Return the (X, Y) coordinate for the center point of the cell that contains the specified text.  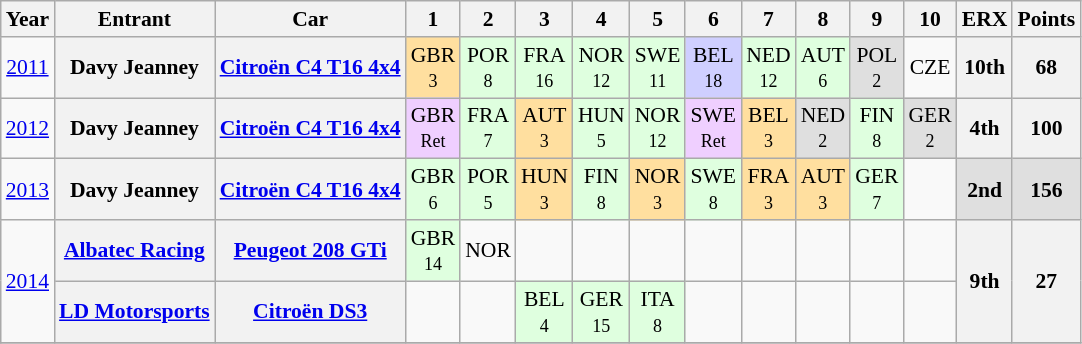
BEL3 (768, 128)
2012 (28, 128)
2 (488, 19)
5 (658, 19)
100 (1046, 128)
BEL4 (544, 312)
POR5 (488, 190)
Entrant (134, 19)
FRA16 (544, 68)
1 (434, 19)
2013 (28, 190)
AUT6 (823, 68)
FRA7 (488, 128)
FRA3 (768, 190)
ERX (985, 19)
27 (1046, 281)
CZE (930, 68)
SWERet (713, 128)
GBRRet (434, 128)
GBR6 (434, 190)
9 (876, 19)
BEL18 (713, 68)
GER7 (876, 190)
GBR14 (434, 250)
2014 (28, 281)
SWE8 (713, 190)
9th (985, 281)
LD Motorsports (134, 312)
GBR3 (434, 68)
6 (713, 19)
GER15 (602, 312)
Year (28, 19)
4 (602, 19)
NED12 (768, 68)
NOR (488, 250)
2nd (985, 190)
4th (985, 128)
3 (544, 19)
7 (768, 19)
8 (823, 19)
156 (1046, 190)
Car (310, 19)
2011 (28, 68)
10 (930, 19)
NED2 (823, 128)
HUN3 (544, 190)
GER2 (930, 128)
Albatec Racing (134, 250)
HUN5 (602, 128)
68 (1046, 68)
Peugeot 208 GTi (310, 250)
NOR3 (658, 190)
ITA8 (658, 312)
Points (1046, 19)
POL2 (876, 68)
Citroën DS3 (310, 312)
POR8 (488, 68)
10th (985, 68)
SWE11 (658, 68)
